Detect which cell encompasses the target text, then output its (x, y) center coordinate. 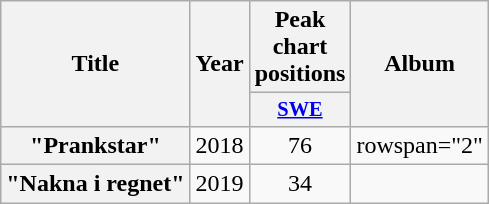
Album (420, 64)
"Nakna i regnet" (96, 184)
2019 (220, 184)
34 (300, 184)
"Prankstar" (96, 145)
2018 (220, 145)
76 (300, 145)
Year (220, 64)
Peak chart positions (300, 47)
rowspan="2" (420, 145)
Title (96, 64)
SWE (300, 110)
